Capture the cell that displays the provided text and extract its (x, y) central coordinate. 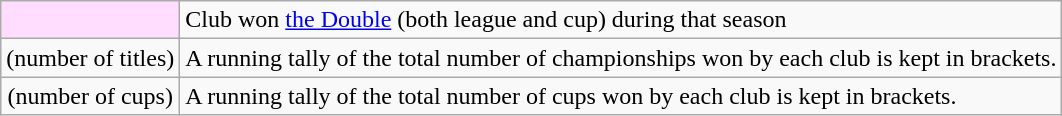
Club won the Double (both league and cup) during that season (621, 20)
A running tally of the total number of cups won by each club is kept in brackets. (621, 96)
(number of cups) (90, 96)
A running tally of the total number of championships won by each club is kept in brackets. (621, 58)
(number of titles) (90, 58)
